Scan for the cell matching the given text and deliver its [x, y] coordinate at center. 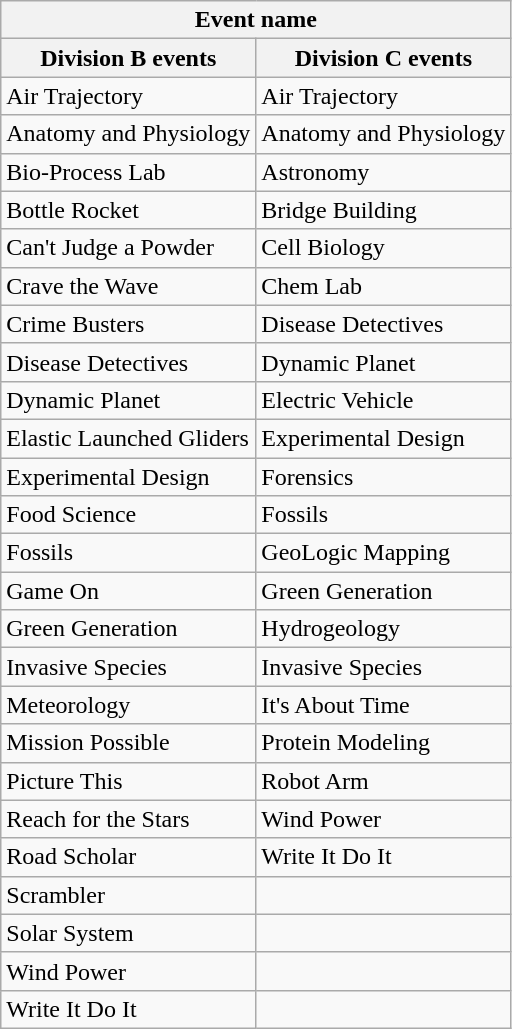
Bottle Rocket [128, 210]
Crave the Wave [128, 286]
Food Science [128, 515]
Game On [128, 591]
Picture This [128, 781]
Robot Arm [384, 781]
Reach for the Stars [128, 819]
Electric Vehicle [384, 400]
Bridge Building [384, 210]
Protein Modeling [384, 743]
Division C events [384, 58]
Can't Judge a Powder [128, 248]
Astronomy [384, 172]
Elastic Launched Gliders [128, 438]
Division B events [128, 58]
Mission Possible [128, 743]
Solar System [128, 933]
Event name [256, 20]
It's About Time [384, 705]
Cell Biology [384, 248]
Forensics [384, 477]
Meteorology [128, 705]
GeoLogic Mapping [384, 553]
Bio-Process Lab [128, 172]
Crime Busters [128, 324]
Road Scholar [128, 857]
Hydrogeology [384, 629]
Chem Lab [384, 286]
Scrambler [128, 895]
